Detect which cell encompasses the target text, then output its (x, y) center coordinate. 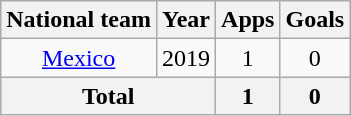
Mexico (79, 58)
Year (186, 20)
Total (108, 96)
Apps (248, 20)
Goals (315, 20)
2019 (186, 58)
National team (79, 20)
